For the text-containing cell, return its midpoint in [X, Y] coordinate format. 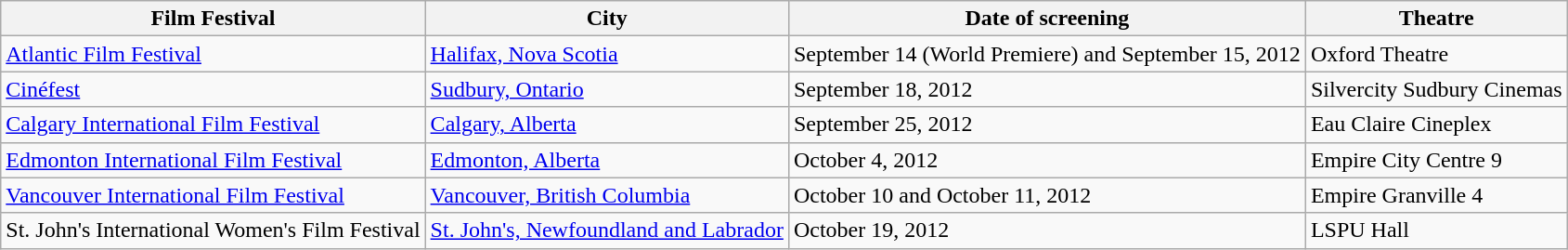
Sudbury, Ontario [607, 89]
City [607, 19]
Empire Granville 4 [1436, 195]
Calgary International Film Festival [214, 125]
Silvercity Sudbury Cinemas [1436, 89]
Edmonton International Film Festival [214, 160]
Eau Claire Cineplex [1436, 125]
Vancouver, British Columbia [607, 195]
October 19, 2012 [1047, 230]
September 25, 2012 [1047, 125]
Calgary, Alberta [607, 125]
Film Festival [214, 19]
Oxford Theatre [1436, 54]
Date of screening [1047, 19]
Halifax, Nova Scotia [607, 54]
Edmonton, Alberta [607, 160]
Atlantic Film Festival [214, 54]
Cinéfest [214, 89]
Vancouver International Film Festival [214, 195]
St. John's, Newfoundland and Labrador [607, 230]
Empire City Centre 9 [1436, 160]
Theatre [1436, 19]
September 18, 2012 [1047, 89]
October 10 and October 11, 2012 [1047, 195]
St. John's International Women's Film Festival [214, 230]
LSPU Hall [1436, 230]
October 4, 2012 [1047, 160]
September 14 (World Premiere) and September 15, 2012 [1047, 54]
